Scan for the cell matching the given text and deliver its (x, y) coordinate at center. 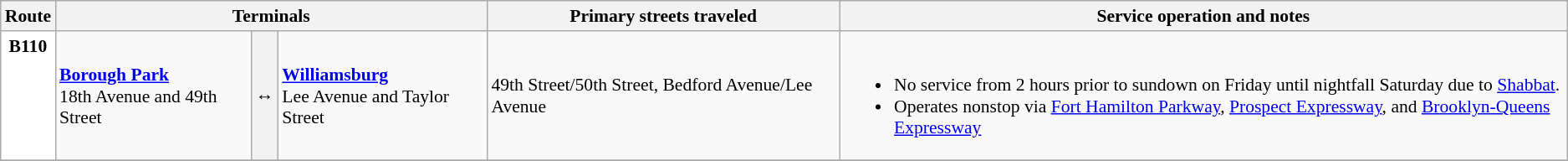
B110 (28, 96)
WilliamsburgLee Avenue and Taylor Street (382, 96)
Primary streets traveled (663, 16)
↔ (265, 96)
Route (28, 16)
49th Street/50th Street, Bedford Avenue/Lee Avenue (663, 96)
Borough Park18th Avenue and 49th Street (154, 96)
Service operation and notes (1203, 16)
Terminals (271, 16)
